Capture the cell that displays the provided text and extract its (x, y) central coordinate. 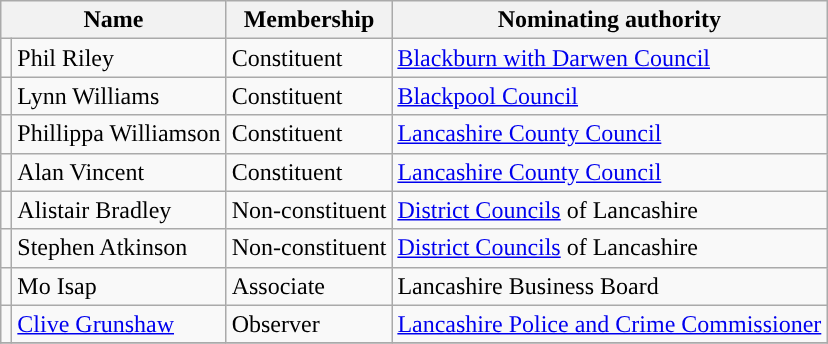
Stephen Atkinson (119, 248)
Clive Grunshaw (119, 324)
Lancashire Police and Crime Commissioner (610, 324)
Blackpool Council (610, 96)
Alan Vincent (119, 172)
Nominating authority (610, 20)
Associate (309, 286)
Blackburn with Darwen Council (610, 58)
Lancashire Business Board (610, 286)
Name (114, 20)
Alistair Bradley (119, 210)
Phillippa Williamson (119, 134)
Observer (309, 324)
Phil Riley (119, 58)
Mo Isap (119, 286)
Membership (309, 20)
Lynn Williams (119, 96)
